Scan for the cell matching the given text and deliver its [x, y] coordinate at center. 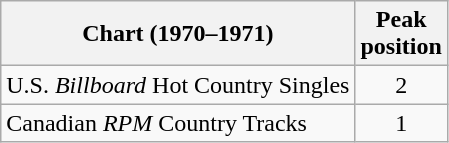
Peakposition [401, 34]
Canadian RPM Country Tracks [178, 123]
1 [401, 123]
U.S. Billboard Hot Country Singles [178, 85]
2 [401, 85]
Chart (1970–1971) [178, 34]
